Pinpoint the cell where the given text exists, returning its [X, Y] midpoint coordinate. 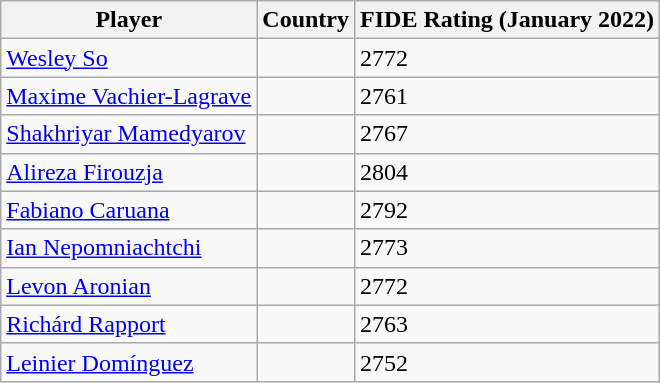
Ian Nepomniachtchi [129, 248]
2773 [508, 248]
Maxime Vachier-Lagrave [129, 96]
Richárd Rapport [129, 324]
Levon Aronian [129, 286]
Shakhriyar Mamedyarov [129, 134]
Fabiano Caruana [129, 210]
Player [129, 20]
2761 [508, 96]
2767 [508, 134]
FIDE Rating (January 2022) [508, 20]
Country [306, 20]
2792 [508, 210]
2804 [508, 172]
2763 [508, 324]
Alireza Firouzja [129, 172]
Leinier Domínguez [129, 362]
2752 [508, 362]
Wesley So [129, 58]
